Scan for the cell matching the given text and deliver its [X, Y] coordinate at center. 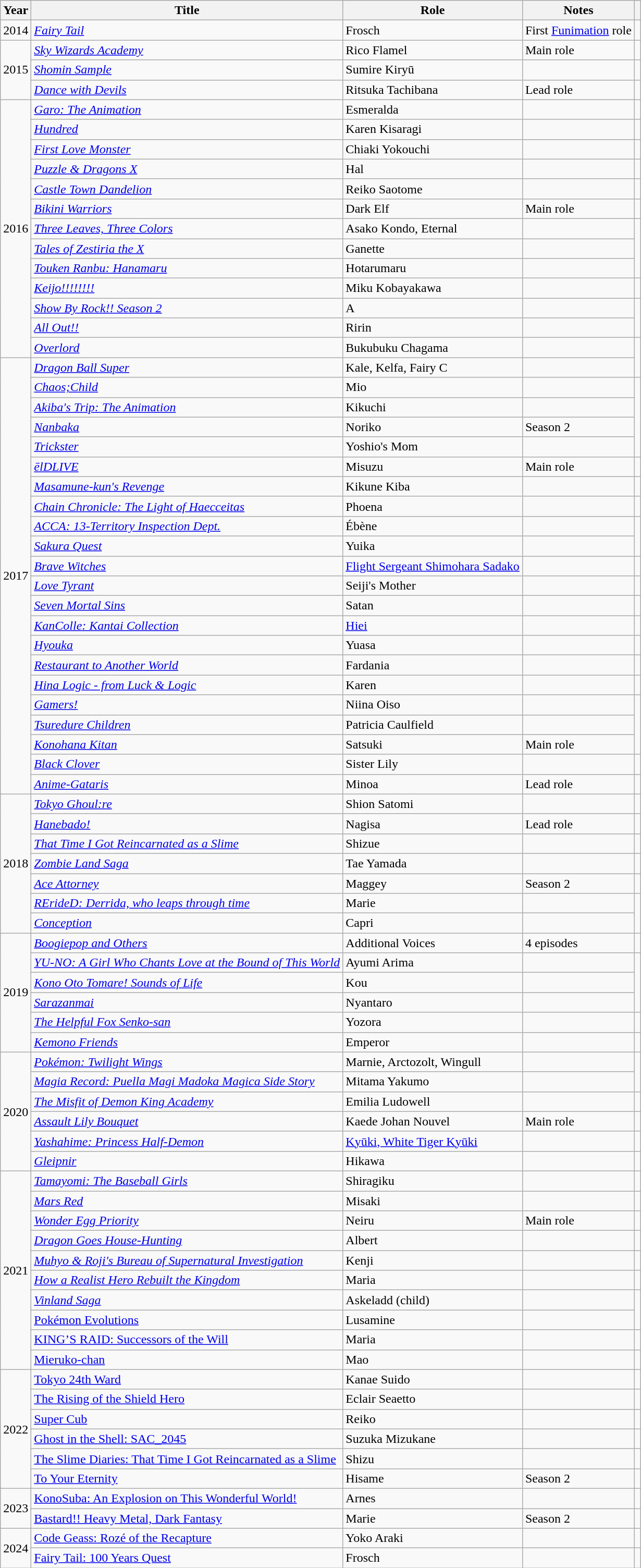
Neiru [433, 1221]
Capri [433, 923]
Hina Logic - from Luck & Logic [187, 685]
Seven Mortal Sins [187, 606]
Conception [187, 923]
Boogiepop and Others [187, 943]
Misuzu [433, 467]
Fairy Tail [187, 30]
Tales of Zestiria the X [187, 249]
Kou [433, 983]
Fardania [433, 665]
Kikuchi [433, 407]
Nyantaro [433, 1002]
Flight Sergeant Shimohara Sadako [433, 566]
Marnie, Arctozolt, Wingull [433, 1062]
Nagisa [433, 824]
2016 [16, 228]
Black Clover [187, 764]
Kanae Suido [433, 1379]
Hyouka [187, 645]
KING’S RAID: Successors of the Will [187, 1340]
Shizue [433, 843]
Shomin Sample [187, 70]
2022 [16, 1429]
Three Leaves, Three Colors [187, 228]
Brave Witches [187, 566]
The Slime Diaries: That Time I Got Reincarnated as a Slime [187, 1459]
Kono Oto Tomare! Sounds of Life [187, 983]
Satan [433, 606]
RErideD: Derrida, who leaps through time [187, 903]
Hanebado! [187, 824]
Yozora [433, 1022]
The Misfit of Demon King Academy [187, 1101]
Shion Satomi [433, 804]
Castle Town Dandelion [187, 189]
Sakura Quest [187, 546]
Vinland Saga [187, 1300]
Role [433, 10]
First Funimation role [578, 30]
Yoshio's Mom [433, 447]
Dark Elf [433, 209]
Trickster [187, 447]
The Helpful Fox Senko-san [187, 1022]
Maggey [433, 884]
Arnes [433, 1498]
That Time I Got Reincarnated as a Slime [187, 843]
Eclair Seaetto [433, 1399]
Kenji [433, 1260]
Niina Oiso [433, 705]
Hundred [187, 129]
Dance with Devils [187, 90]
Karen [433, 685]
Konohana Kitan [187, 744]
Askeladd (child) [433, 1300]
Dragon Ball Super [187, 367]
Mitama Yakumo [433, 1082]
Ganette [433, 249]
All Out!! [187, 328]
Noriko [433, 427]
Patricia Caulfield [433, 725]
KanColle: Kantai Collection [187, 626]
Tamayomi: The Baseball Girls [187, 1181]
Gamers! [187, 705]
Tae Yamada [433, 863]
Ébène [433, 526]
Chain Chronicle: The Light of Haecceitas [187, 506]
Additional Voices [433, 943]
First Love Monster [187, 149]
Emperor [433, 1042]
Suzuka Mizukane [433, 1439]
Mieruko-chan [187, 1359]
Super Cub [187, 1419]
Bastard!! Heavy Metal, Dark Fantasy [187, 1518]
2019 [16, 993]
Anime-Gataris [187, 784]
ēlDLIVE [187, 467]
Pokémon: Twilight Wings [187, 1062]
Sky Wizards Academy [187, 50]
Kikune Kiba [433, 486]
Keijo!!!!!!!! [187, 288]
Mars Red [187, 1200]
Gleipnir [187, 1161]
Seiji's Mother [433, 586]
Hikawa [433, 1161]
Yoko Araki [433, 1538]
2018 [16, 863]
A [433, 308]
Garo: The Animation [187, 109]
Pokémon Evolutions [187, 1320]
ACCA: 13-Territory Inspection Dept. [187, 526]
Dragon Goes House-Hunting [187, 1241]
Misaki [433, 1200]
Hisame [433, 1478]
Mio [433, 387]
Miku Kobayakawa [433, 288]
Puzzle & Dragons X [187, 169]
Kale, Kelfa, Fairy C [433, 367]
Hal [433, 169]
Zombie Land Saga [187, 863]
Hotarumaru [433, 268]
Tsuredure Children [187, 725]
Wonder Egg Priority [187, 1221]
Reiko Saotome [433, 189]
Tokyo Ghoul:re [187, 804]
Sumire Kiryū [433, 70]
Notes [578, 10]
To Your Eternity [187, 1478]
Mao [433, 1359]
Muhyo & Roji's Bureau of Supernatural Investigation [187, 1260]
Satsuki [433, 744]
Chiaki Yokouchi [433, 149]
Akiba's Trip: The Animation [187, 407]
Phoena [433, 506]
Reiko [433, 1419]
Ace Attorney [187, 884]
Shiragiku [433, 1181]
Code Geass: Rozé of the Recapture [187, 1538]
Show By Rock!! Season 2 [187, 308]
Rico Flamel [433, 50]
Sarazanmai [187, 1002]
Karen Kisaragi [433, 129]
Sister Lily [433, 764]
Minoa [433, 784]
Lusamine [433, 1320]
2020 [16, 1111]
Albert [433, 1241]
Kemono Friends [187, 1042]
2015 [16, 70]
Shizu [433, 1459]
Yashahime: Princess Half-Demon [187, 1141]
2021 [16, 1270]
Year [16, 10]
Tokyo 24th Ward [187, 1379]
Esmeralda [433, 109]
Nanbaka [187, 427]
KonoSuba: An Explosion on This Wonderful World! [187, 1498]
How a Realist Hero Rebuilt the Kingdom [187, 1280]
4 episodes [578, 943]
Masamune-kun's Revenge [187, 486]
Yuasa [433, 645]
2024 [16, 1548]
Bikini Warriors [187, 209]
YU-NO: A Girl Who Chants Love at the Bound of This World [187, 963]
Emilia Ludowell [433, 1101]
Ririn [433, 328]
Ghost in the Shell: SAC_2045 [187, 1439]
Overlord [187, 348]
Love Tyrant [187, 586]
2023 [16, 1508]
Restaurant to Another World [187, 665]
Assault Lily Bouquet [187, 1121]
Chaos;Child [187, 387]
Ayumi Arima [433, 963]
Asako Kondo, Eternal [433, 228]
Touken Ranbu: Hanamaru [187, 268]
Fairy Tail: 100 Years Quest [187, 1558]
Yuika [433, 546]
Title [187, 10]
Hiei [433, 626]
Kaede Johan Nouvel [433, 1121]
Bukubuku Chagama [433, 348]
Ritsuka Tachibana [433, 90]
2017 [16, 575]
Magia Record: Puella Magi Madoka Magica Side Story [187, 1082]
The Rising of the Shield Hero [187, 1399]
2014 [16, 30]
Kyūki, White Tiger Kyūki [433, 1141]
